Locate the cell with the specified text and output its (x, y) center coordinate. 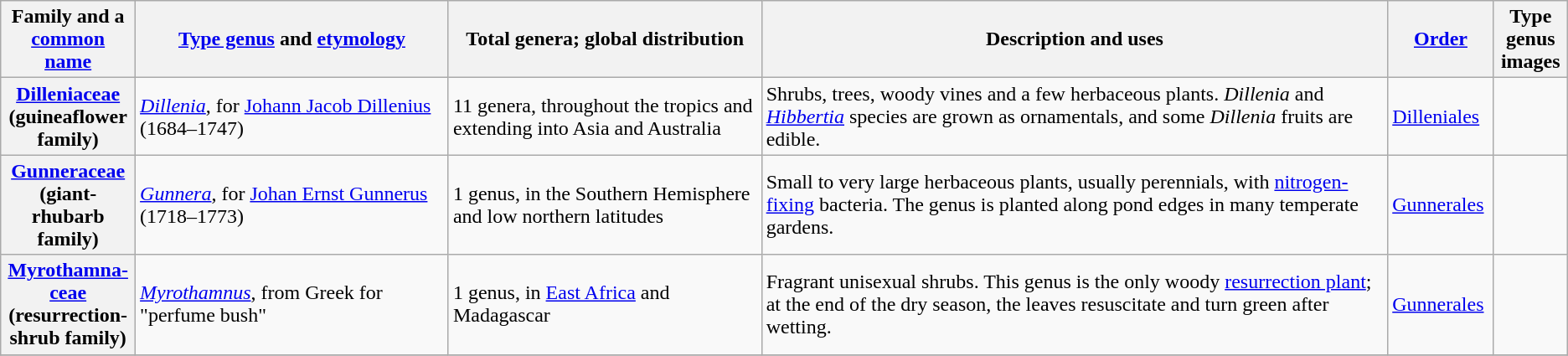
11 genera, throughout the tropics and extending into Asia and Australia (605, 116)
Family and a common name (69, 39)
1 genus, in the Southern Hemisphere and low northern latitudes (605, 204)
Myrothamna­ceae (resurrection-shrub family) (69, 305)
Type genus images (1530, 39)
Type genus and etymology (292, 39)
Dilleniaceae (guineaflower family) (69, 116)
Gunneraceae (giant-rhubarb family) (69, 204)
Total genera; global distribution (605, 39)
Dilleniales (1441, 116)
1 genus, in East Africa and Madagascar (605, 305)
Gunnera, for Johan Ernst Gunnerus (1718–1773) (292, 204)
Description and uses (1075, 39)
Dillenia, for Johann Jacob Dillenius (1684–1747) (292, 116)
Shrubs, trees, woody vines and a few herbaceous plants. Dillenia and Hibbertia species are grown as ornamentals, and some Dillenia fruits are edible. (1075, 116)
Myrothamnus, from Greek for "perfume bush" (292, 305)
Order (1441, 39)
